For the text-containing cell, return its midpoint in [x, y] coordinate format. 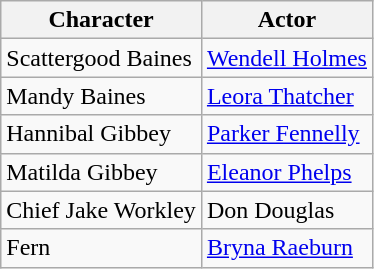
Mandy Baines [102, 96]
Matilda Gibbey [102, 172]
Fern [102, 248]
Don Douglas [286, 210]
Eleanor Phelps [286, 172]
Actor [286, 20]
Chief Jake Workley [102, 210]
Leora Thatcher [286, 96]
Character [102, 20]
Bryna Raeburn [286, 248]
Wendell Holmes [286, 58]
Scattergood Baines [102, 58]
Parker Fennelly [286, 134]
Hannibal Gibbey [102, 134]
